Extract the (x, y) coordinate from the center of the cell holding the provided text.  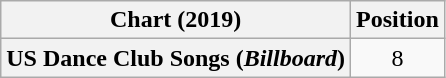
Position (398, 20)
8 (398, 58)
US Dance Club Songs (Billboard) (176, 58)
Chart (2019) (176, 20)
